Return the [X, Y] coordinate for the center point of the cell that contains the specified text.  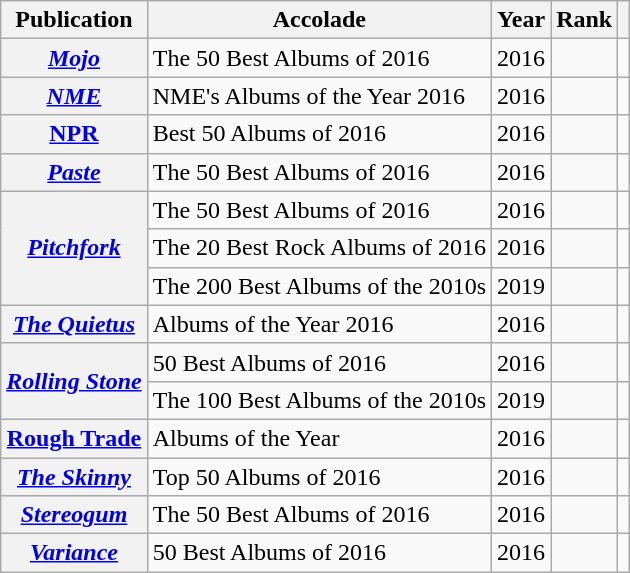
Top 50 Albums of 2016 [319, 477]
Pitchfork [74, 248]
NME [74, 96]
Rough Trade [74, 438]
The Quietus [74, 324]
Year [522, 20]
Paste [74, 172]
Mojo [74, 58]
Rank [584, 20]
Accolade [319, 20]
Stereogum [74, 515]
The 200 Best Albums of the 2010s [319, 286]
The Skinny [74, 477]
The 100 Best Albums of the 2010s [319, 400]
Albums of the Year 2016 [319, 324]
Best 50 Albums of 2016 [319, 134]
NPR [74, 134]
The 20 Best Rock Albums of 2016 [319, 248]
NME's Albums of the Year 2016 [319, 96]
Rolling Stone [74, 381]
Variance [74, 553]
Albums of the Year [319, 438]
Publication [74, 20]
